Return [X, Y] of the center of cell containing provided text 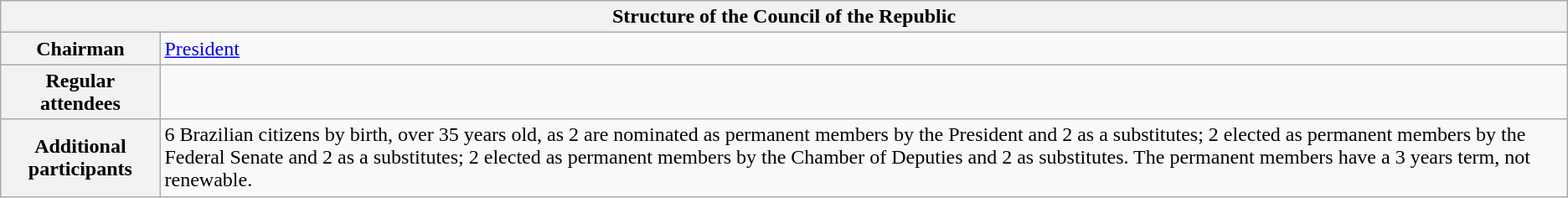
Structure of the Council of the Republic [784, 17]
President [864, 49]
Additional participants [80, 158]
Regular attendees [80, 92]
Chairman [80, 49]
